From the cell containing the given text, extract its center point as (X, Y) coordinate. 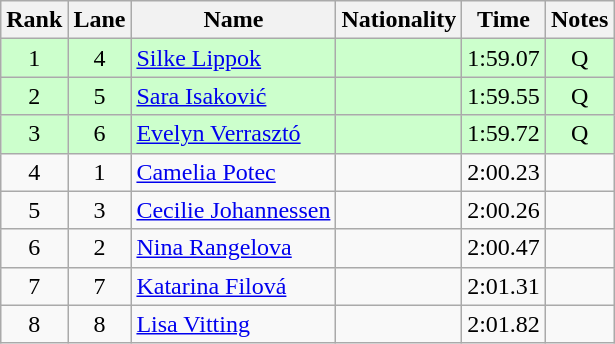
Time (504, 20)
Evelyn Verrasztó (234, 134)
Sara Isaković (234, 96)
1:59.55 (504, 96)
Lisa Vitting (234, 324)
Name (234, 20)
Katarina Filová (234, 286)
Rank (34, 20)
Cecilie Johannessen (234, 210)
Nina Rangelova (234, 248)
Notes (579, 20)
Nationality (399, 20)
2:00.23 (504, 172)
2:00.26 (504, 210)
Camelia Potec (234, 172)
2:00.47 (504, 248)
2:01.82 (504, 324)
Silke Lippok (234, 58)
2:01.31 (504, 286)
1:59.72 (504, 134)
Lane (100, 20)
1:59.07 (504, 58)
